Detect which cell encompasses the target text, then output its [X, Y] center coordinate. 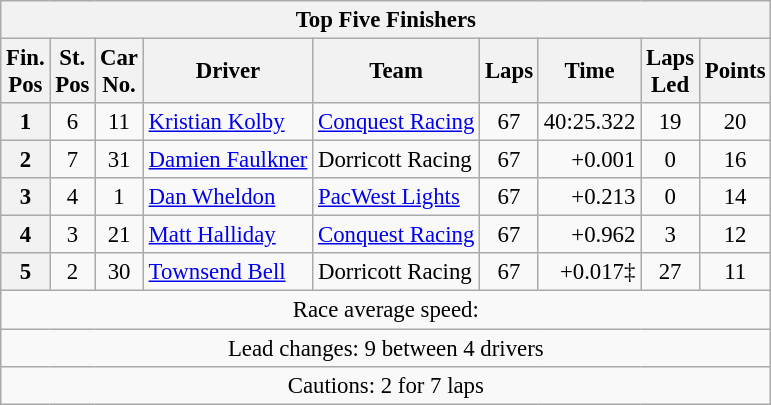
Lead changes: 9 between 4 drivers [386, 348]
Fin.Pos [26, 72]
19 [670, 122]
16 [734, 160]
14 [734, 197]
20 [734, 122]
+0.017‡ [589, 273]
7 [72, 160]
+0.001 [589, 160]
27 [670, 273]
Laps [510, 72]
5 [26, 273]
+0.962 [589, 235]
6 [72, 122]
Team [396, 72]
Townsend Bell [228, 273]
LapsLed [670, 72]
Top Five Finishers [386, 20]
Time [589, 72]
Kristian Kolby [228, 122]
CarNo. [120, 72]
30 [120, 273]
Dan Wheldon [228, 197]
Race average speed: [386, 310]
31 [120, 160]
Damien Faulkner [228, 160]
Cautions: 2 for 7 laps [386, 385]
12 [734, 235]
St.Pos [72, 72]
+0.213 [589, 197]
Points [734, 72]
Driver [228, 72]
Matt Halliday [228, 235]
PacWest Lights [396, 197]
21 [120, 235]
40:25.322 [589, 122]
